Search for the cell housing the specified text and yield its (x, y) center coordinate. 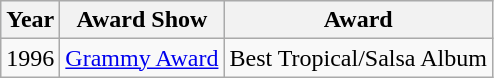
Year (30, 20)
Best Tropical/Salsa Album (358, 58)
Grammy Award (142, 58)
Award Show (142, 20)
Award (358, 20)
1996 (30, 58)
